Pinpoint the cell where the given text exists, returning its [x, y] midpoint coordinate. 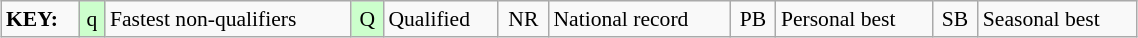
Fastest non-qualifiers [228, 19]
KEY: [40, 19]
Qualified [440, 19]
q [92, 19]
Q [367, 19]
Seasonal best [1058, 19]
NR [523, 19]
Personal best [854, 19]
National record [639, 19]
PB [753, 19]
SB [955, 19]
